Search for the cell housing the specified text and yield its [x, y] center coordinate. 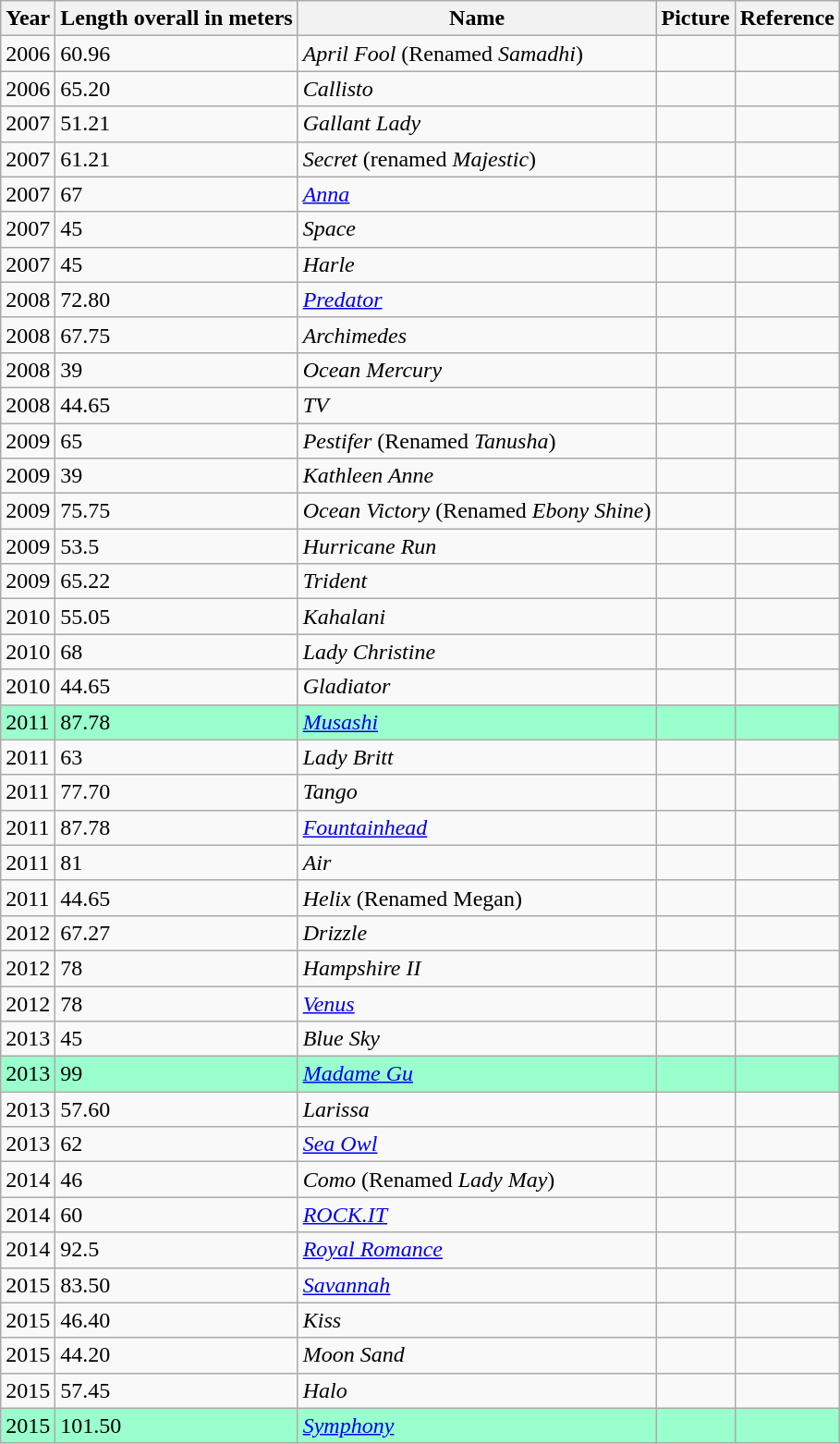
Drizzle [477, 933]
60.96 [177, 54]
TV [477, 405]
83.50 [177, 1285]
99 [177, 1074]
Musashi [477, 722]
Tango [477, 792]
Air [477, 863]
Blue Sky [477, 1039]
Picture [695, 18]
Savannah [477, 1285]
Secret (renamed Majestic) [477, 159]
75.75 [177, 511]
Moon Sand [477, 1355]
Length overall in meters [177, 18]
Gallant Lady [477, 124]
Hurricane Run [477, 546]
60 [177, 1215]
Kathleen Anne [477, 476]
Hampshire II [477, 968]
Symphony [477, 1426]
65.22 [177, 581]
67.27 [177, 933]
46.40 [177, 1320]
46 [177, 1180]
Como (Renamed Lady May) [477, 1180]
51.21 [177, 124]
68 [177, 652]
Sea Owl [477, 1144]
Royal Romance [477, 1250]
Predator [477, 300]
Lady Christine [477, 652]
101.50 [177, 1426]
Larissa [477, 1109]
61.21 [177, 159]
Callisto [477, 89]
65.20 [177, 89]
Name [477, 18]
62 [177, 1144]
ROCK.IT [477, 1215]
Anna [477, 194]
55.05 [177, 617]
Reference [787, 18]
92.5 [177, 1250]
Trident [477, 581]
81 [177, 863]
44.20 [177, 1355]
Helix (Renamed Megan) [477, 898]
Ocean Victory (Renamed Ebony Shine) [477, 511]
Ocean Mercury [477, 370]
57.45 [177, 1390]
Venus [477, 1003]
57.60 [177, 1109]
Gladiator [477, 687]
77.70 [177, 792]
Year [28, 18]
Space [477, 229]
67 [177, 194]
Fountainhead [477, 827]
April Fool (Renamed Samadhi) [477, 54]
67.75 [177, 335]
Lady Britt [477, 757]
72.80 [177, 300]
Halo [477, 1390]
65 [177, 441]
Pestifer (Renamed Tanusha) [477, 441]
Kiss [477, 1320]
Kahalani [477, 617]
53.5 [177, 546]
63 [177, 757]
Madame Gu [477, 1074]
Harle [477, 264]
Archimedes [477, 335]
